Pinpoint the cell where the given text exists, returning its (x, y) midpoint coordinate. 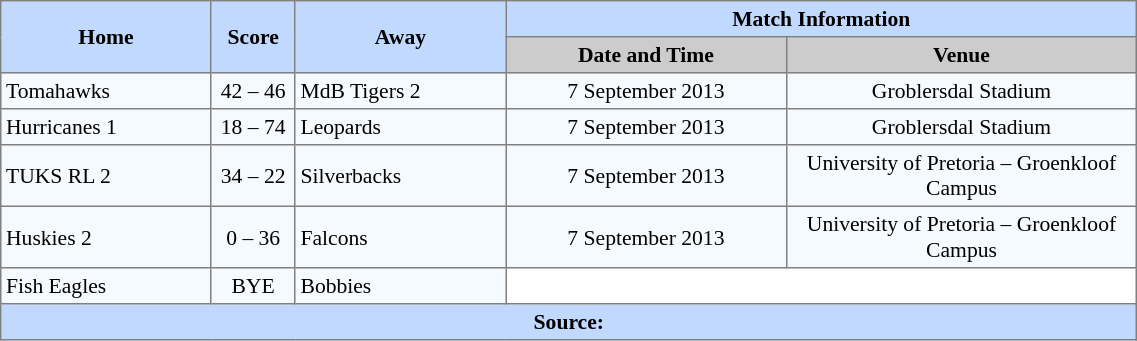
Bobbies (400, 286)
18 – 74 (253, 127)
Tomahawks (106, 91)
Match Information (822, 19)
Falcons (400, 237)
Huskies 2 (106, 237)
Source: (569, 322)
BYE (253, 286)
34 – 22 (253, 176)
Date and Time (646, 55)
Leopards (400, 127)
Venue (962, 55)
Home (106, 37)
Away (400, 37)
Fish Eagles (106, 286)
Silverbacks (400, 176)
TUKS RL 2 (106, 176)
Score (253, 37)
Hurricanes 1 (106, 127)
0 – 36 (253, 237)
42 – 46 (253, 91)
MdB Tigers 2 (400, 91)
